Determine the (x, y) coordinate at the center of the cell enclosing the given text.  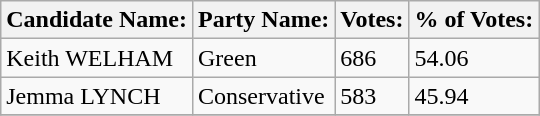
Party Name: (263, 20)
Candidate Name: (97, 20)
Jemma LYNCH (97, 96)
686 (372, 58)
Conservative (263, 96)
54.06 (474, 58)
Green (263, 58)
45.94 (474, 96)
Keith WELHAM (97, 58)
583 (372, 96)
Votes: (372, 20)
% of Votes: (474, 20)
